Scan for the cell matching the given text and deliver its (X, Y) coordinate at center. 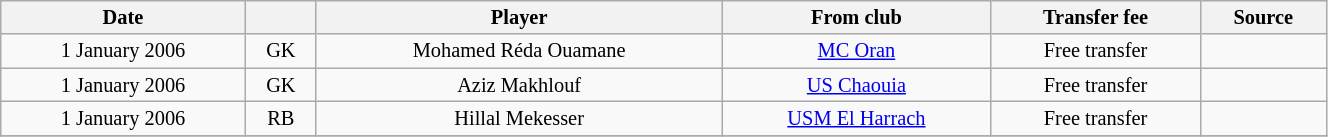
USM El Harrach (856, 118)
Player (518, 17)
Hillal Mekesser (518, 118)
Source (1263, 17)
Aziz Makhlouf (518, 85)
Transfer fee (1096, 17)
Mohamed Réda Ouamane (518, 51)
From club (856, 17)
RB (280, 118)
US Chaouia (856, 85)
MC Oran (856, 51)
Date (123, 17)
